Find where the given text appears and provide that cell's center as [x, y] coordinate. 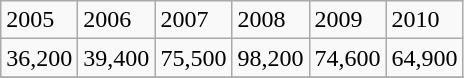
2010 [424, 20]
2005 [40, 20]
2009 [348, 20]
74,600 [348, 58]
39,400 [116, 58]
75,500 [194, 58]
2007 [194, 20]
36,200 [40, 58]
64,900 [424, 58]
98,200 [270, 58]
2006 [116, 20]
2008 [270, 20]
